Return [x, y] of the center of cell containing provided text 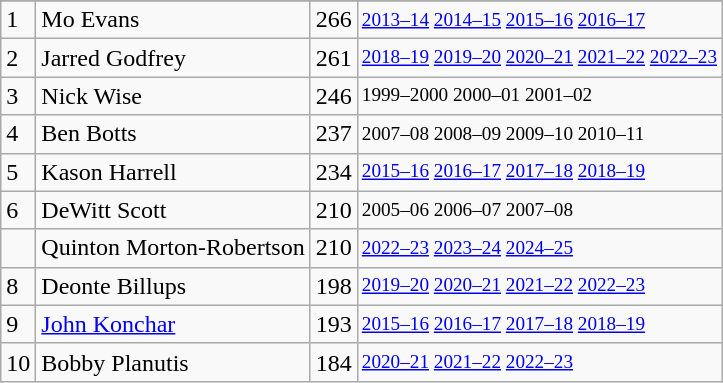
198 [334, 286]
10 [18, 362]
Mo Evans [173, 20]
Nick Wise [173, 96]
Quinton Morton-Robertson [173, 248]
Bobby Planutis [173, 362]
2020–21 2021–22 2022–23 [539, 362]
John Konchar [173, 324]
2018–19 2019–20 2020–21 2021–22 2022–23 [539, 58]
2013–14 2014–15 2015–16 2016–17 [539, 20]
246 [334, 96]
2 [18, 58]
234 [334, 172]
2005–06 2006–07 2007–08 [539, 210]
2007–08 2008–09 2009–10 2010–11 [539, 134]
184 [334, 362]
1999–2000 2000–01 2001–02 [539, 96]
237 [334, 134]
3 [18, 96]
261 [334, 58]
6 [18, 210]
2022–23 2023–24 2024–25 [539, 248]
193 [334, 324]
4 [18, 134]
Kason Harrell [173, 172]
266 [334, 20]
1 [18, 20]
2019–20 2020–21 2021–22 2022–23 [539, 286]
DeWitt Scott [173, 210]
Deonte Billups [173, 286]
8 [18, 286]
5 [18, 172]
9 [18, 324]
Ben Botts [173, 134]
Jarred Godfrey [173, 58]
